Capture the cell that displays the provided text and extract its (x, y) central coordinate. 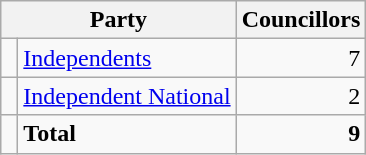
7 (301, 58)
Total (127, 134)
Councillors (301, 20)
9 (301, 134)
Independent National (127, 96)
Independents (127, 58)
Party (118, 20)
2 (301, 96)
